Search for the cell housing the specified text and yield its (x, y) center coordinate. 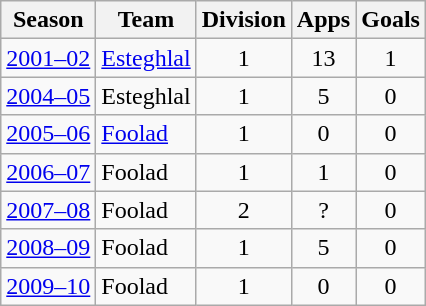
13 (323, 58)
2005–06 (48, 134)
Apps (323, 20)
? (323, 210)
Team (146, 20)
Season (48, 20)
2008–09 (48, 248)
2007–08 (48, 210)
Division (244, 20)
2004–05 (48, 96)
2001–02 (48, 58)
Goals (391, 20)
2 (244, 210)
2006–07 (48, 172)
2009–10 (48, 286)
